Provide the (x, y) coordinate of the cell's center where the given text is located.  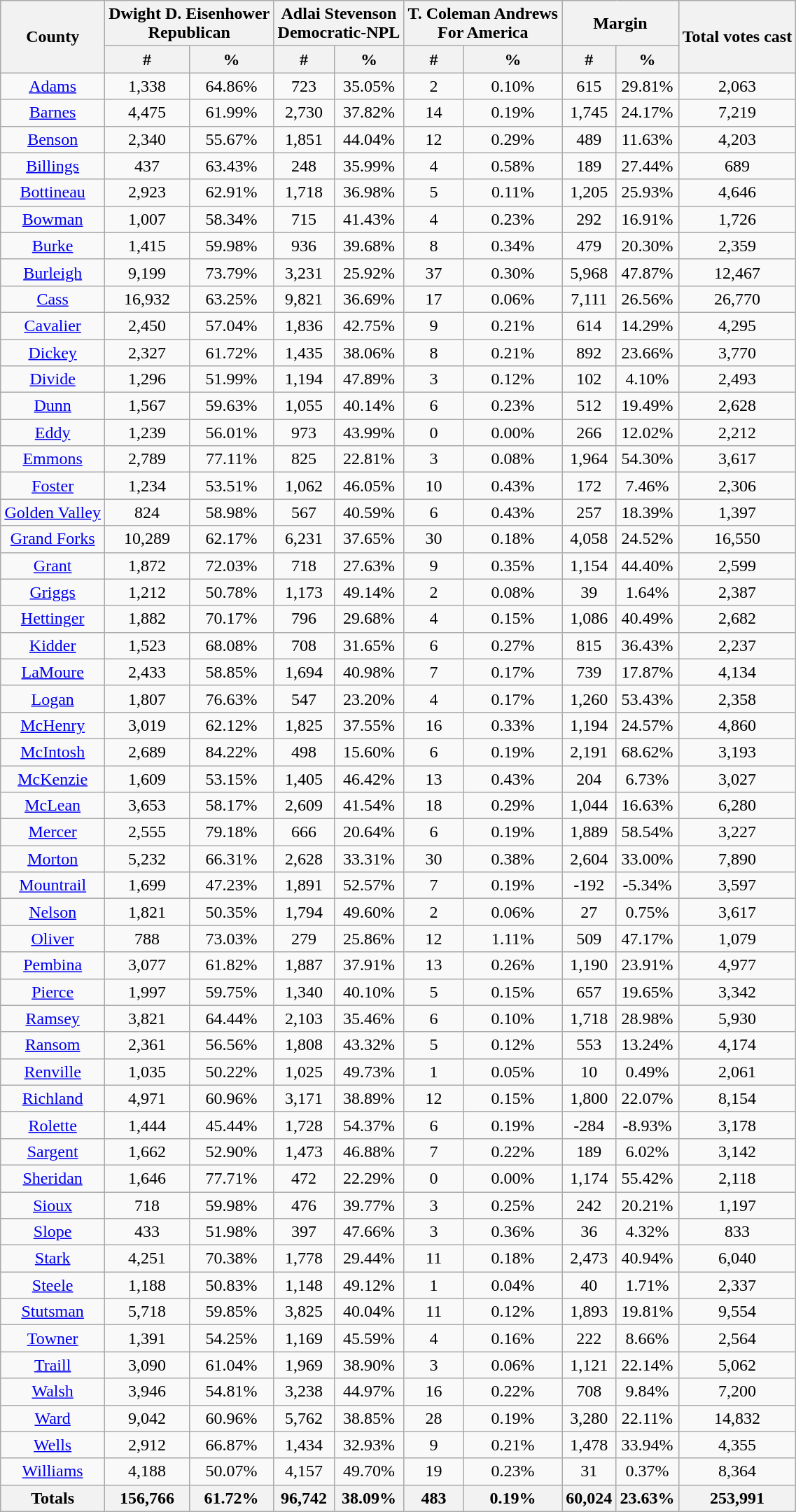
42.75% (369, 325)
9,821 (304, 299)
7,111 (589, 299)
76.63% (231, 699)
3,238 (304, 1392)
-192 (589, 885)
62.12% (231, 725)
4,157 (304, 1471)
815 (589, 645)
7,219 (737, 113)
3,770 (737, 352)
51.99% (231, 379)
19 (434, 1471)
2,358 (737, 699)
833 (737, 1232)
8.66% (647, 1338)
2,730 (304, 113)
2,789 (147, 459)
2,682 (737, 619)
5,930 (737, 1018)
66.31% (231, 859)
1,062 (304, 486)
45.59% (369, 1338)
60,024 (589, 1498)
Sioux (53, 1205)
24.52% (647, 539)
53.15% (231, 779)
15.60% (369, 752)
7,200 (737, 1392)
2,212 (737, 433)
56.01% (231, 433)
1,694 (304, 672)
7,890 (737, 859)
2,359 (737, 246)
257 (589, 512)
9.84% (647, 1392)
Billings (53, 166)
2,191 (589, 752)
50.83% (231, 1285)
Ward (53, 1418)
28.98% (647, 1018)
2,564 (737, 1338)
31.65% (369, 645)
13.24% (647, 1045)
49.70% (369, 1471)
1,969 (304, 1365)
49.60% (369, 912)
0.49% (647, 1072)
Cavalier (53, 325)
37.65% (369, 539)
0.04% (512, 1285)
1,121 (589, 1365)
26.56% (647, 299)
-284 (589, 1125)
25.93% (647, 192)
63.43% (231, 166)
14,832 (737, 1418)
44.97% (369, 1392)
824 (147, 512)
615 (589, 86)
19.65% (647, 992)
84.22% (231, 752)
Cass (53, 299)
58.54% (647, 832)
33.31% (369, 859)
46.88% (369, 1151)
4.32% (647, 1232)
3,171 (304, 1098)
61.04% (231, 1365)
64.86% (231, 86)
483 (434, 1498)
16.91% (647, 219)
8,364 (737, 1471)
44.04% (369, 139)
7.46% (647, 486)
1,212 (147, 592)
40 (589, 1285)
27.44% (647, 166)
Pembina (53, 965)
Dunn (53, 406)
31 (589, 1471)
Adlai StevensonDemocratic-NPL (339, 24)
547 (304, 699)
52.57% (369, 885)
1,662 (147, 1151)
Ramsey (53, 1018)
1,044 (589, 806)
McHenry (53, 725)
2,337 (737, 1285)
63.25% (231, 299)
1,055 (304, 406)
Divide (53, 379)
T. Coleman AndrewsFor America (483, 24)
47.17% (647, 939)
3,821 (147, 1018)
70.38% (231, 1259)
27.63% (369, 566)
40.04% (369, 1312)
0.34% (512, 246)
8,154 (737, 1098)
292 (589, 219)
1,169 (304, 1338)
40.98% (369, 672)
40.14% (369, 406)
1,646 (147, 1178)
17.87% (647, 672)
936 (304, 246)
1,567 (147, 406)
0.11% (512, 192)
2,063 (737, 86)
2,609 (304, 806)
1,745 (589, 113)
36 (589, 1232)
3,653 (147, 806)
4,251 (147, 1259)
2,555 (147, 832)
4,971 (147, 1098)
723 (304, 86)
102 (589, 379)
1.11% (512, 939)
892 (589, 352)
1,808 (304, 1045)
1,340 (304, 992)
1,188 (147, 1285)
40.59% (369, 512)
18 (434, 806)
1,523 (147, 645)
58.85% (231, 672)
73.79% (231, 272)
49.14% (369, 592)
-5.34% (647, 885)
1,035 (147, 1072)
22.81% (369, 459)
0.35% (512, 566)
4,355 (737, 1445)
3,227 (737, 832)
22.07% (647, 1098)
53.51% (231, 486)
33.94% (647, 1445)
1,882 (147, 619)
3,027 (737, 779)
72.03% (231, 566)
3,597 (737, 885)
39.68% (369, 246)
1,007 (147, 219)
0.16% (512, 1338)
1,891 (304, 885)
1,887 (304, 965)
Sargent (53, 1151)
Emmons (53, 459)
16,932 (147, 299)
3,946 (147, 1392)
5,968 (589, 272)
4,860 (737, 725)
0.27% (512, 645)
Williams (53, 1471)
11.63% (647, 139)
3,090 (147, 1365)
2,327 (147, 352)
1,821 (147, 912)
Kidder (53, 645)
54.37% (369, 1125)
Traill (53, 1365)
3,077 (147, 965)
4,134 (737, 672)
Burleigh (53, 272)
2,912 (147, 1445)
6.73% (647, 779)
1,415 (147, 246)
40.10% (369, 992)
1,726 (737, 219)
12.02% (647, 433)
2,361 (147, 1045)
47.89% (369, 379)
1,807 (147, 699)
Grant (53, 566)
19.81% (647, 1312)
41.54% (369, 806)
279 (304, 939)
Margin (620, 24)
0.26% (512, 965)
19.49% (647, 406)
23.91% (647, 965)
1,800 (589, 1098)
96,742 (304, 1498)
2,387 (737, 592)
0.33% (512, 725)
Sheridan (53, 1178)
1,260 (589, 699)
62.91% (231, 192)
1,025 (304, 1072)
2,493 (737, 379)
1,794 (304, 912)
36.43% (647, 645)
0.25% (512, 1205)
553 (589, 1045)
55.42% (647, 1178)
2,103 (304, 1018)
Rolette (53, 1125)
4,977 (737, 965)
51.98% (231, 1232)
29.81% (647, 86)
36.98% (369, 192)
2,118 (737, 1178)
222 (589, 1338)
McIntosh (53, 752)
0.05% (512, 1072)
1,154 (589, 566)
Grand Forks (53, 539)
40.49% (647, 619)
1,836 (304, 325)
23.66% (647, 352)
2,433 (147, 672)
Walsh (53, 1392)
24.57% (647, 725)
Griggs (53, 592)
1,205 (589, 192)
LaMoure (53, 672)
1,234 (147, 486)
476 (304, 1205)
77.11% (231, 459)
68.08% (231, 645)
37.82% (369, 113)
1,699 (147, 885)
Ransom (53, 1045)
479 (589, 246)
McLean (53, 806)
Bowman (53, 219)
512 (589, 406)
35.46% (369, 1018)
2,689 (147, 752)
28 (434, 1418)
50.78% (231, 592)
Stutsman (53, 1312)
41.43% (369, 219)
397 (304, 1232)
1,079 (737, 939)
64.44% (231, 1018)
26,770 (737, 299)
796 (304, 619)
33.00% (647, 859)
248 (304, 166)
1,174 (589, 1178)
23.63% (647, 1498)
20.30% (647, 246)
1,190 (589, 965)
47.66% (369, 1232)
4,646 (737, 192)
498 (304, 752)
6.02% (647, 1151)
666 (304, 832)
253,991 (737, 1498)
50.22% (231, 1072)
1,851 (304, 139)
4,203 (737, 139)
Wells (53, 1445)
739 (589, 672)
5,718 (147, 1312)
1,338 (147, 86)
0.38% (512, 859)
Morton (53, 859)
23.20% (369, 699)
4,058 (589, 539)
1,825 (304, 725)
2,061 (737, 1072)
2,340 (147, 139)
39 (589, 592)
266 (589, 433)
49.73% (369, 1072)
4,475 (147, 113)
46.05% (369, 486)
1,872 (147, 566)
Benson (53, 139)
2,306 (737, 486)
489 (589, 139)
45.44% (231, 1125)
70.17% (231, 619)
Logan (53, 699)
3,142 (737, 1151)
657 (589, 992)
242 (589, 1205)
3,193 (737, 752)
1,478 (589, 1445)
Richland (53, 1098)
9,042 (147, 1418)
204 (589, 779)
38.90% (369, 1365)
66.87% (231, 1445)
47.87% (647, 272)
3,178 (737, 1125)
37 (434, 272)
Dwight D. EisenhowerRepublican (189, 24)
20.64% (369, 832)
4,295 (737, 325)
689 (737, 166)
47.23% (231, 885)
509 (589, 939)
50.07% (231, 1471)
1,434 (304, 1445)
17 (434, 299)
27 (589, 912)
25.86% (369, 939)
5,062 (737, 1365)
2,473 (589, 1259)
38.89% (369, 1098)
Foster (53, 486)
Renville (53, 1072)
437 (147, 166)
1,391 (147, 1338)
2,604 (589, 859)
Total votes cast (737, 36)
4,188 (147, 1471)
6,231 (304, 539)
1,239 (147, 433)
1,889 (589, 832)
46.42% (369, 779)
Slope (53, 1232)
53.43% (647, 699)
-8.93% (647, 1125)
McKenzie (53, 779)
6,040 (737, 1259)
1,893 (589, 1312)
58.17% (231, 806)
56.56% (231, 1045)
1,086 (589, 619)
52.90% (231, 1151)
20.21% (647, 1205)
614 (589, 325)
Steele (53, 1285)
3,280 (589, 1418)
3,342 (737, 992)
567 (304, 512)
1,173 (304, 592)
Dickey (53, 352)
61.82% (231, 965)
29.68% (369, 619)
1,778 (304, 1259)
73.03% (231, 939)
2,237 (737, 645)
2,450 (147, 325)
22.14% (647, 1365)
59.63% (231, 406)
1,728 (304, 1125)
1,444 (147, 1125)
Nelson (53, 912)
156,766 (147, 1498)
Eddy (53, 433)
68.62% (647, 752)
1,296 (147, 379)
49.12% (369, 1285)
1,435 (304, 352)
0.36% (512, 1232)
24.17% (647, 113)
3,825 (304, 1312)
433 (147, 1232)
5,762 (304, 1418)
Oliver (53, 939)
61.99% (231, 113)
1,609 (147, 779)
1,473 (304, 1151)
57.04% (231, 325)
Mercer (53, 832)
2,923 (147, 192)
2,599 (737, 566)
4,174 (737, 1045)
Towner (53, 1338)
0.30% (512, 272)
22.11% (647, 1418)
54.30% (647, 459)
3,231 (304, 272)
43.99% (369, 433)
472 (304, 1178)
1,197 (737, 1205)
37.91% (369, 965)
25.92% (369, 272)
35.05% (369, 86)
0.75% (647, 912)
5,232 (147, 859)
0.58% (512, 166)
Bottineau (53, 192)
44.40% (647, 566)
172 (589, 486)
58.98% (231, 512)
16.63% (647, 806)
59.85% (231, 1312)
6,280 (737, 806)
3,019 (147, 725)
62.17% (231, 539)
Adams (53, 86)
Barnes (53, 113)
1,405 (304, 779)
0.37% (647, 1471)
Totals (53, 1498)
4.10% (647, 379)
9,554 (737, 1312)
50.35% (231, 912)
Hettinger (53, 619)
973 (304, 433)
37.55% (369, 725)
55.67% (231, 139)
38.06% (369, 352)
79.18% (231, 832)
59.75% (231, 992)
Stark (53, 1259)
715 (304, 219)
14 (434, 113)
58.34% (231, 219)
39.77% (369, 1205)
18.39% (647, 512)
35.99% (369, 166)
9,199 (147, 272)
Golden Valley (53, 512)
16,550 (737, 539)
1,397 (737, 512)
54.81% (231, 1392)
54.25% (231, 1338)
10,289 (147, 539)
29.44% (369, 1259)
77.71% (231, 1178)
36.69% (369, 299)
Mountrail (53, 885)
38.09% (369, 1498)
38.85% (369, 1418)
County (53, 36)
1,997 (147, 992)
12,467 (737, 272)
22.29% (369, 1178)
Pierce (53, 992)
825 (304, 459)
1.71% (647, 1285)
40.94% (647, 1259)
1.64% (647, 592)
14.29% (647, 325)
32.93% (369, 1445)
1,148 (304, 1285)
43.32% (369, 1045)
1,964 (589, 459)
788 (147, 939)
Burke (53, 246)
